Provide the (x, y) coordinate of the cell's center where the given text is located.  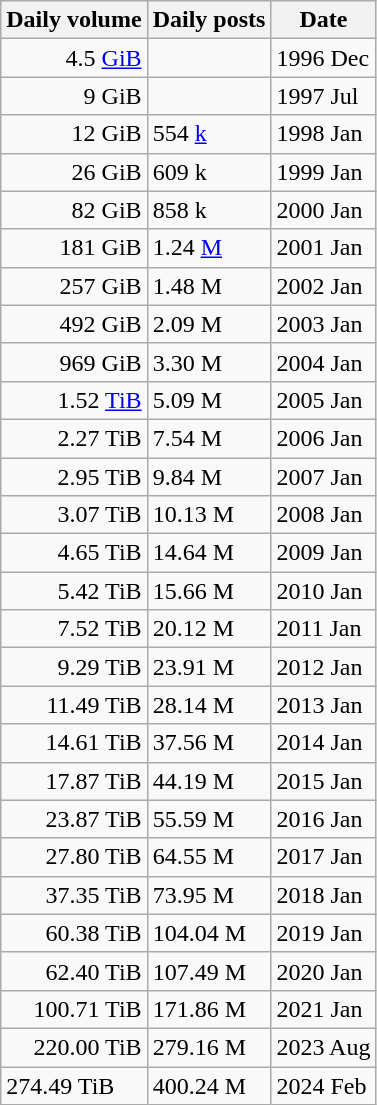
3.30 M (209, 362)
220.00 TiB (74, 1047)
858 k (209, 210)
82 GiB (74, 210)
15.66 M (209, 591)
2013 Jan (324, 705)
12 GiB (74, 134)
2010 Jan (324, 591)
23.91 M (209, 667)
28.14 M (209, 705)
4.65 TiB (74, 553)
279.16 M (209, 1047)
2008 Jan (324, 515)
1998 Jan (324, 134)
9.84 M (209, 477)
Date (324, 20)
1.24 M (209, 248)
10.13 M (209, 515)
2009 Jan (324, 553)
37.35 TiB (74, 895)
4.5 GiB (74, 58)
2024 Feb (324, 1085)
969 GiB (74, 362)
2021 Jan (324, 1009)
2016 Jan (324, 819)
2023 Aug (324, 1047)
17.87 TiB (74, 781)
5.09 M (209, 400)
3.07 TiB (74, 515)
11.49 TiB (74, 705)
55.59 M (209, 819)
2011 Jan (324, 629)
107.49 M (209, 971)
2015 Jan (324, 781)
14.64 M (209, 553)
60.38 TiB (74, 933)
9.29 TiB (74, 667)
2000 Jan (324, 210)
2.27 TiB (74, 438)
2017 Jan (324, 857)
554 k (209, 134)
64.55 M (209, 857)
73.95 M (209, 895)
7.52 TiB (74, 629)
2005 Jan (324, 400)
5.42 TiB (74, 591)
492 GiB (74, 324)
171.86 M (209, 1009)
2.09 M (209, 324)
1.52 TiB (74, 400)
2003 Jan (324, 324)
609 k (209, 172)
1.48 M (209, 286)
2004 Jan (324, 362)
1997 Jul (324, 96)
2007 Jan (324, 477)
2014 Jan (324, 743)
Daily volume (74, 20)
23.87 TiB (74, 819)
400.24 M (209, 1085)
2.95 TiB (74, 477)
7.54 M (209, 438)
26 GiB (74, 172)
100.71 TiB (74, 1009)
181 GiB (74, 248)
2006 Jan (324, 438)
2001 Jan (324, 248)
2018 Jan (324, 895)
Daily posts (209, 20)
2012 Jan (324, 667)
2020 Jan (324, 971)
9 GiB (74, 96)
1999 Jan (324, 172)
20.12 M (209, 629)
44.19 M (209, 781)
257 GiB (74, 286)
14.61 TiB (74, 743)
2002 Jan (324, 286)
37.56 M (209, 743)
274.49 TiB (74, 1085)
62.40 TiB (74, 971)
2019 Jan (324, 933)
104.04 M (209, 933)
1996 Dec (324, 58)
27.80 TiB (74, 857)
